Capture the cell that displays the provided text and extract its [x, y] central coordinate. 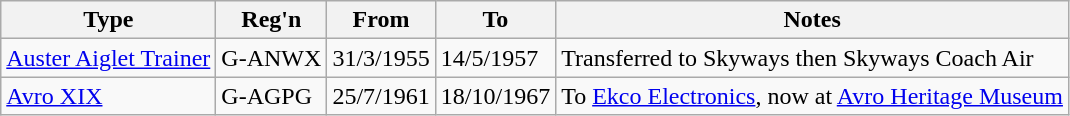
18/10/1967 [495, 96]
Notes [812, 20]
31/3/1955 [381, 58]
From [381, 20]
25/7/1961 [381, 96]
G-AGPG [272, 96]
Reg'n [272, 20]
Transferred to Skyways then Skyways Coach Air [812, 58]
To Ekco Electronics, now at Avro Heritage Museum [812, 96]
14/5/1957 [495, 58]
To [495, 20]
G-ANWX [272, 58]
Type [108, 20]
Auster Aiglet Trainer [108, 58]
Avro XIX [108, 96]
